Identify which cell holds the provided text, then report its (x, y) central coordinate. 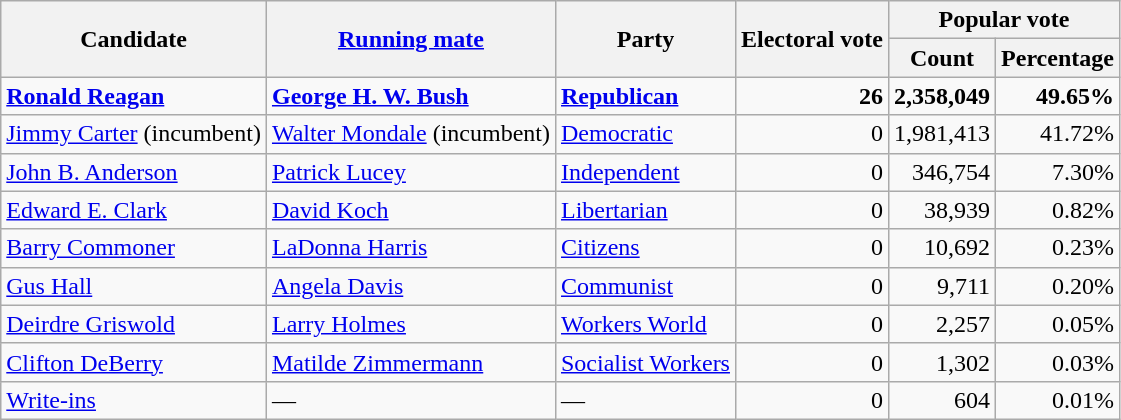
Percentage (1058, 58)
Independent (645, 172)
1,981,413 (942, 134)
346,754 (942, 172)
Barry Commoner (134, 248)
Clifton DeBerry (134, 362)
Edward E. Clark (134, 210)
LaDonna Harris (410, 248)
Electoral vote (812, 39)
Jimmy Carter (incumbent) (134, 134)
Libertarian (645, 210)
38,939 (942, 210)
David Koch (410, 210)
Workers World (645, 324)
Running mate (410, 39)
Deirdre Griswold (134, 324)
Gus Hall (134, 286)
Citizens (645, 248)
604 (942, 400)
Republican (645, 96)
26 (812, 96)
Candidate (134, 39)
Count (942, 58)
49.65% (1058, 96)
2,358,049 (942, 96)
Patrick Lucey (410, 172)
Communist (645, 286)
Party (645, 39)
John B. Anderson (134, 172)
2,257 (942, 324)
Matilde Zimmermann (410, 362)
0.03% (1058, 362)
Angela Davis (410, 286)
7.30% (1058, 172)
Write-ins (134, 400)
Walter Mondale (incumbent) (410, 134)
Popular vote (1004, 20)
George H. W. Bush (410, 96)
Democratic (645, 134)
0.23% (1058, 248)
9,711 (942, 286)
Ronald Reagan (134, 96)
0.82% (1058, 210)
1,302 (942, 362)
Socialist Workers (645, 362)
41.72% (1058, 134)
0.05% (1058, 324)
0.20% (1058, 286)
10,692 (942, 248)
0.01% (1058, 400)
Larry Holmes (410, 324)
